Return the (X, Y) coordinate for the center point of the cell that contains the specified text.  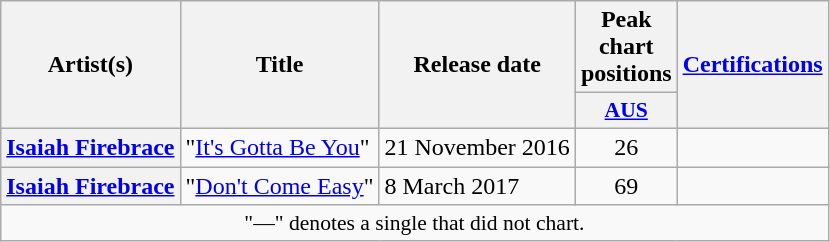
26 (626, 147)
"—" denotes a single that did not chart. (414, 223)
21 November 2016 (477, 147)
Artist(s) (90, 65)
8 March 2017 (477, 185)
AUS (626, 111)
69 (626, 185)
Release date (477, 65)
"Don't Come Easy" (280, 185)
Certifications (752, 65)
Peak chart positions (626, 47)
"It's Gotta Be You" (280, 147)
Title (280, 65)
